For the text-containing cell, return its midpoint in [x, y] coordinate format. 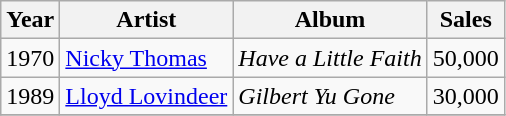
Nicky Thomas [146, 58]
Gilbert Yu Gone [330, 96]
Sales [466, 20]
Have a Little Faith [330, 58]
Year [30, 20]
Lloyd Lovindeer [146, 96]
50,000 [466, 58]
1970 [30, 58]
1989 [30, 96]
Album [330, 20]
30,000 [466, 96]
Artist [146, 20]
